Determine the [X, Y] coordinate at the center of the cell enclosing the given text.  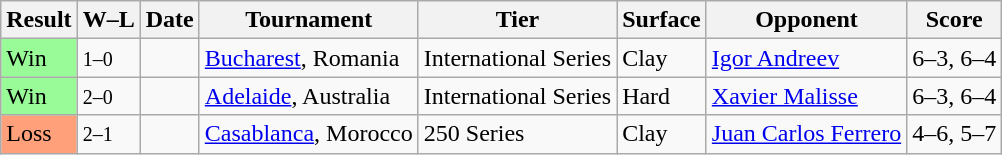
W–L [108, 20]
Loss [39, 134]
1–0 [108, 58]
250 Series [517, 134]
Result [39, 20]
4–6, 5–7 [954, 134]
Opponent [806, 20]
Score [954, 20]
Bucharest, Romania [308, 58]
2–0 [108, 96]
Igor Andreev [806, 58]
Juan Carlos Ferrero [806, 134]
Adelaide, Australia [308, 96]
Xavier Malisse [806, 96]
Tier [517, 20]
Hard [662, 96]
2–1 [108, 134]
Tournament [308, 20]
Casablanca, Morocco [308, 134]
Date [170, 20]
Surface [662, 20]
